Provide the [x, y] coordinate of the cell's center where the given text is located.  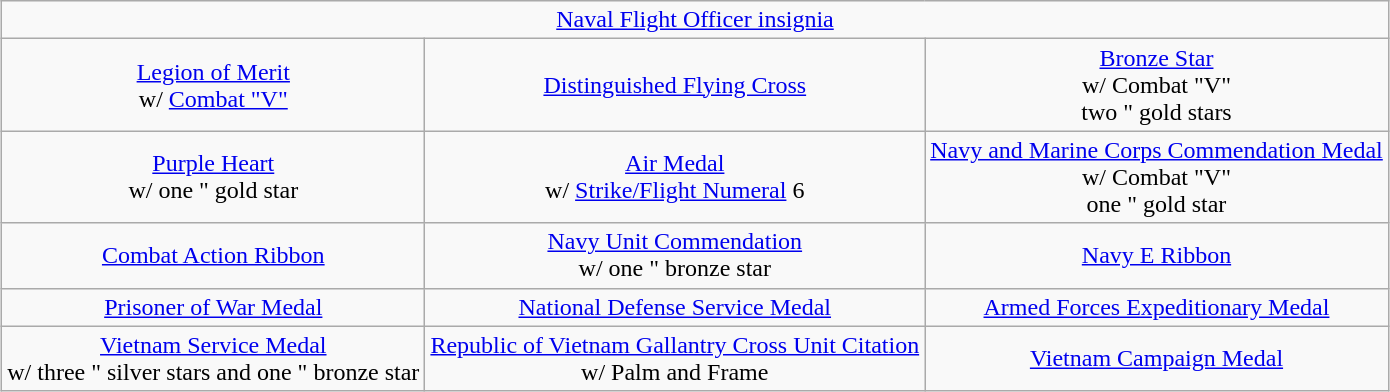
Prisoner of War Medal [214, 307]
Armed Forces Expeditionary Medal [1157, 307]
Naval Flight Officer insignia [696, 20]
Legion of Meritw/ Combat "V" [214, 85]
National Defense Service Medal [675, 307]
Purple Heartw/ one " gold star [214, 177]
Navy and Marine Corps Commendation Medalw/ Combat "V"one " gold star [1157, 177]
Vietnam Service Medalw/ three " silver stars and one " bronze star [214, 358]
Republic of Vietnam Gallantry Cross Unit Citationw/ Palm and Frame [675, 358]
Distinguished Flying Cross [675, 85]
Combat Action Ribbon [214, 256]
Vietnam Campaign Medal [1157, 358]
Navy Unit Commendationw/ one " bronze star [675, 256]
Navy E Ribbon [1157, 256]
Air Medalw/ Strike/Flight Numeral 6 [675, 177]
Bronze Starw/ Combat "V"two " gold stars [1157, 85]
